Locate the cell with the specified text and output its [X, Y] center coordinate. 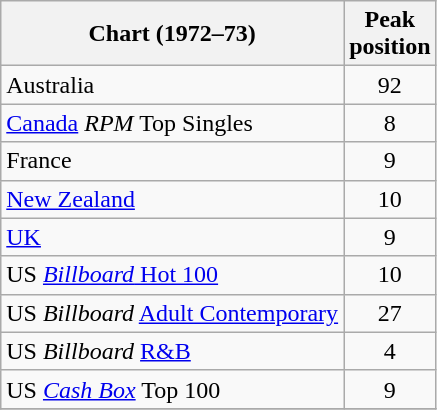
Peakposition [390, 34]
27 [390, 313]
US Billboard Adult Contemporary [172, 313]
Australia [172, 85]
New Zealand [172, 199]
US Cash Box Top 100 [172, 389]
4 [390, 351]
US Billboard Hot 100 [172, 275]
France [172, 161]
Chart (1972–73) [172, 34]
Canada RPM Top Singles [172, 123]
US Billboard R&B [172, 351]
92 [390, 85]
UK [172, 237]
8 [390, 123]
